Scan for the cell matching the given text and deliver its [x, y] coordinate at center. 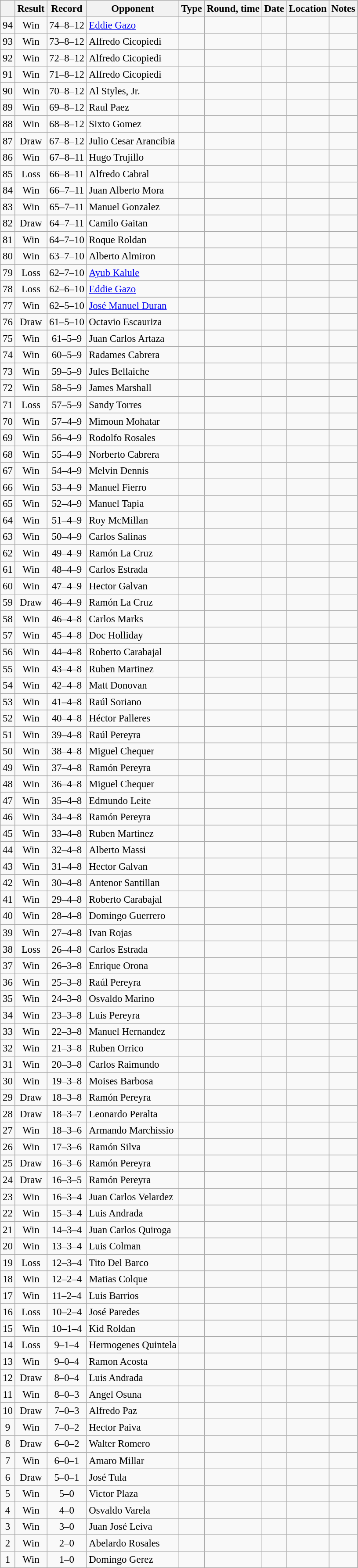
57–4–9 [67, 421]
18–3–8 [67, 1098]
29–4–8 [67, 900]
4–0 [67, 1510]
13 [8, 1362]
75 [8, 339]
79 [8, 273]
28 [8, 1114]
18–3–6 [67, 1130]
47–4–9 [67, 586]
Manuel Tapia [133, 504]
61–5–9 [67, 339]
Alfredo Paz [133, 1411]
50 [8, 751]
60 [8, 586]
93 [8, 42]
59–5–9 [67, 372]
Round, time [233, 9]
7 [8, 1460]
Al Styles, Jr. [133, 91]
30–4–8 [67, 883]
4 [8, 1510]
Ramón Silva [133, 1147]
Matias Colque [133, 1279]
16–3–4 [67, 1197]
9–1–4 [67, 1345]
Radames Cabrera [133, 355]
26–3–8 [67, 965]
37–4–8 [67, 768]
Carlos Salinas [133, 537]
Edmundo Leite [133, 800]
23 [8, 1197]
83 [8, 207]
48–4–9 [67, 570]
67–8–11 [67, 157]
Angel Osuna [133, 1395]
1 [8, 1560]
Enrique Orona [133, 965]
34–4–8 [67, 817]
27–4–8 [67, 933]
53–4–9 [67, 487]
14–3–4 [67, 1230]
Juan Carlos Quiroga [133, 1230]
Record [67, 9]
71–8–12 [67, 75]
77 [8, 306]
Juan José Leiva [133, 1527]
57–5–9 [67, 405]
7–0–2 [67, 1428]
Rodolfo Rosales [133, 438]
41–4–8 [67, 702]
Leonardo Peralta [133, 1114]
José Manuel Duran [133, 306]
Roy McMillan [133, 520]
27 [8, 1130]
33 [8, 1032]
Amaro Millar [133, 1460]
20 [8, 1246]
Ayub Kalule [133, 273]
46 [8, 817]
52–4–9 [67, 504]
46–4–8 [67, 619]
Manuel Gonzalez [133, 207]
6 [8, 1477]
70–8–12 [67, 91]
Raul Paez [133, 108]
Carlos Raimundo [133, 1065]
78 [8, 289]
54 [8, 685]
38 [8, 949]
47 [8, 800]
57 [8, 636]
63 [8, 537]
87 [8, 141]
19 [8, 1263]
Juan Carlos Velardez [133, 1197]
67–8–12 [67, 141]
26–4–8 [67, 949]
56–4–9 [67, 438]
62–7–10 [67, 273]
Camilo Gaitan [133, 223]
63–7–10 [67, 256]
18–3–7 [67, 1114]
73–8–12 [67, 42]
66–7–11 [67, 190]
6–0–1 [67, 1460]
37 [8, 965]
Manuel Hernandez [133, 1032]
8–0–4 [67, 1378]
Alberto Almiron [133, 256]
Type [192, 9]
17 [8, 1295]
Moises Barbosa [133, 1081]
92 [8, 58]
35–4–8 [67, 800]
32–4–8 [67, 850]
Raúl Soriano [133, 702]
64 [8, 520]
31–4–8 [67, 867]
16–3–6 [67, 1163]
Matt Donovan [133, 685]
Luis Pereyra [133, 1015]
36 [8, 982]
Alberto Massi [133, 850]
Juan Carlos Artaza [133, 339]
21 [8, 1230]
Abelardo Rosales [133, 1543]
68–8–12 [67, 124]
Hector Paiva [133, 1428]
Ivan Rojas [133, 933]
52 [8, 718]
43 [8, 867]
69 [8, 438]
31 [8, 1065]
44 [8, 850]
Ramon Acosta [133, 1362]
16–3–5 [67, 1180]
73 [8, 372]
82 [8, 223]
16 [8, 1312]
Jules Bellaiche [133, 372]
3 [8, 1527]
25–3–8 [67, 982]
88 [8, 124]
65–7–11 [67, 207]
1–0 [67, 1560]
42–4–8 [67, 685]
24–3–8 [67, 999]
10–1–4 [67, 1328]
8–0–3 [67, 1395]
Mimoun Mohatar [133, 421]
22–3–8 [67, 1032]
40 [8, 916]
51 [8, 735]
22 [8, 1213]
41 [8, 900]
69–8–12 [67, 108]
25 [8, 1163]
11–2–4 [67, 1295]
39–4–8 [67, 735]
45–4–8 [67, 636]
Juan Alberto Mora [133, 190]
86 [8, 157]
46–4–9 [67, 603]
5–0 [67, 1493]
68 [8, 454]
3–0 [67, 1527]
Octavio Escauriza [133, 322]
Date [274, 9]
45 [8, 834]
64–7–10 [67, 240]
26 [8, 1147]
62–6–10 [67, 289]
5–0–1 [67, 1477]
5 [8, 1493]
Ruben Orrico [133, 1048]
2–0 [67, 1543]
64–7–11 [67, 223]
Osvaldo Marino [133, 999]
60–5–9 [67, 355]
49–4–9 [67, 553]
9–0–4 [67, 1362]
11 [8, 1395]
81 [8, 240]
8 [8, 1444]
34 [8, 1015]
50–4–9 [67, 537]
Hugo Trujillo [133, 157]
Sandy Torres [133, 405]
Walter Romero [133, 1444]
Héctor Palleres [133, 718]
51–4–9 [67, 520]
66–8–11 [67, 174]
12 [8, 1378]
89 [8, 108]
80 [8, 256]
19–3–8 [67, 1081]
Hermogenes Quintela [133, 1345]
59 [8, 603]
72 [8, 388]
61 [8, 570]
Notes [344, 9]
Opponent [133, 9]
17–3–6 [67, 1147]
10 [8, 1411]
91 [8, 75]
44–4–8 [67, 652]
10–2–4 [67, 1312]
21–3–8 [67, 1048]
58 [8, 619]
James Marshall [133, 388]
Manuel Fierro [133, 487]
Tito Del Barco [133, 1263]
Sixto Gomez [133, 124]
61–5–10 [67, 322]
15–3–4 [67, 1213]
Armando Marchissio [133, 1130]
74 [8, 355]
18 [8, 1279]
Luis Colman [133, 1246]
20–3–8 [67, 1065]
42 [8, 883]
Melvin Dennis [133, 471]
84 [8, 190]
Julio Cesar Arancibia [133, 141]
Doc Holliday [133, 636]
6–0–2 [67, 1444]
Kid Roldan [133, 1328]
40–4–8 [67, 718]
54–4–9 [67, 471]
33–4–8 [67, 834]
Location [307, 9]
74–8–12 [67, 25]
14 [8, 1345]
55–4–9 [67, 454]
35 [8, 999]
Domingo Gerez [133, 1560]
Domingo Guerrero [133, 916]
Luis Barrios [133, 1295]
29 [8, 1098]
2 [8, 1543]
Osvaldo Varela [133, 1510]
43–4–8 [67, 669]
55 [8, 669]
67 [8, 471]
23–3–8 [67, 1015]
39 [8, 933]
Victor Plaza [133, 1493]
71 [8, 405]
56 [8, 652]
76 [8, 322]
72–8–12 [67, 58]
Norberto Cabrera [133, 454]
24 [8, 1180]
38–4–8 [67, 751]
Alfredo Cabral [133, 174]
José Tula [133, 1477]
30 [8, 1081]
Roque Roldan [133, 240]
32 [8, 1048]
Carlos Marks [133, 619]
13–3–4 [67, 1246]
48 [8, 784]
66 [8, 487]
62–5–10 [67, 306]
94 [8, 25]
36–4–8 [67, 784]
49 [8, 768]
7–0–3 [67, 1411]
9 [8, 1428]
85 [8, 174]
53 [8, 702]
12–3–4 [67, 1263]
62 [8, 553]
58–5–9 [67, 388]
70 [8, 421]
28–4–8 [67, 916]
José Paredes [133, 1312]
90 [8, 91]
Result [31, 9]
15 [8, 1328]
12–2–4 [67, 1279]
65 [8, 504]
Antenor Santillan [133, 883]
